Identify which cell holds the provided text, then report its (x, y) central coordinate. 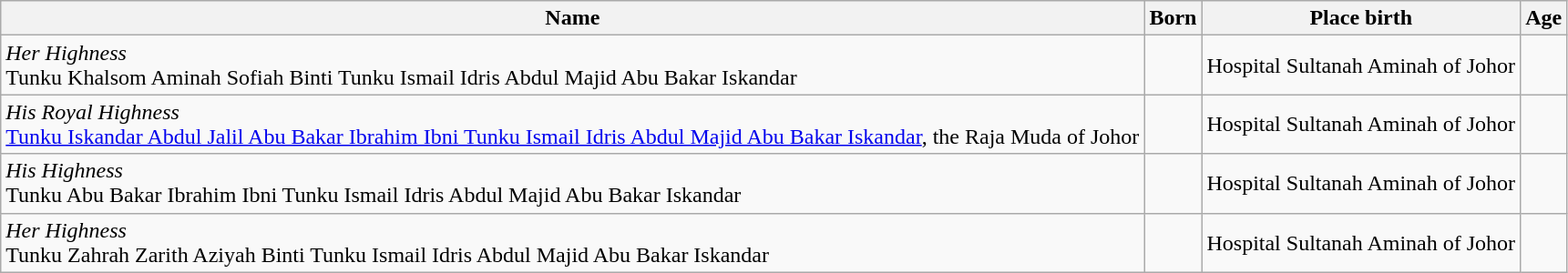
Her Highness Tunku Zahrah Zarith Aziyah Binti Tunku Ismail Idris Abdul Majid Abu Bakar Iskandar (572, 242)
His Royal Highness Tunku Iskandar Abdul Jalil Abu Bakar Ibrahim Ibni Tunku Ismail Idris Abdul Majid Abu Bakar Iskandar, the Raja Muda of Johor (572, 124)
Born (1173, 18)
Place birth (1361, 18)
Name (572, 18)
Age (1543, 18)
His Highness Tunku Abu Bakar Ibrahim Ibni Tunku Ismail Idris Abdul Majid Abu Bakar Iskandar (572, 184)
Her Highness Tunku Khalsom Aminah Sofiah Binti Tunku Ismail Idris Abdul Majid Abu Bakar Iskandar (572, 66)
